Search for the cell housing the specified text and yield its [X, Y] center coordinate. 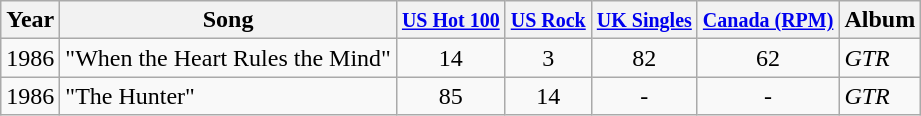
Song [228, 20]
UK Singles [644, 20]
82 [644, 58]
"The Hunter" [228, 96]
"When the Heart Rules the Mind" [228, 58]
Album [880, 20]
Canada (RPM) [768, 20]
3 [548, 58]
62 [768, 58]
US Hot 100 [450, 20]
Year [30, 20]
US Rock [548, 20]
85 [450, 96]
